Provide the (X, Y) coordinate of the cell's center where the given text is located.  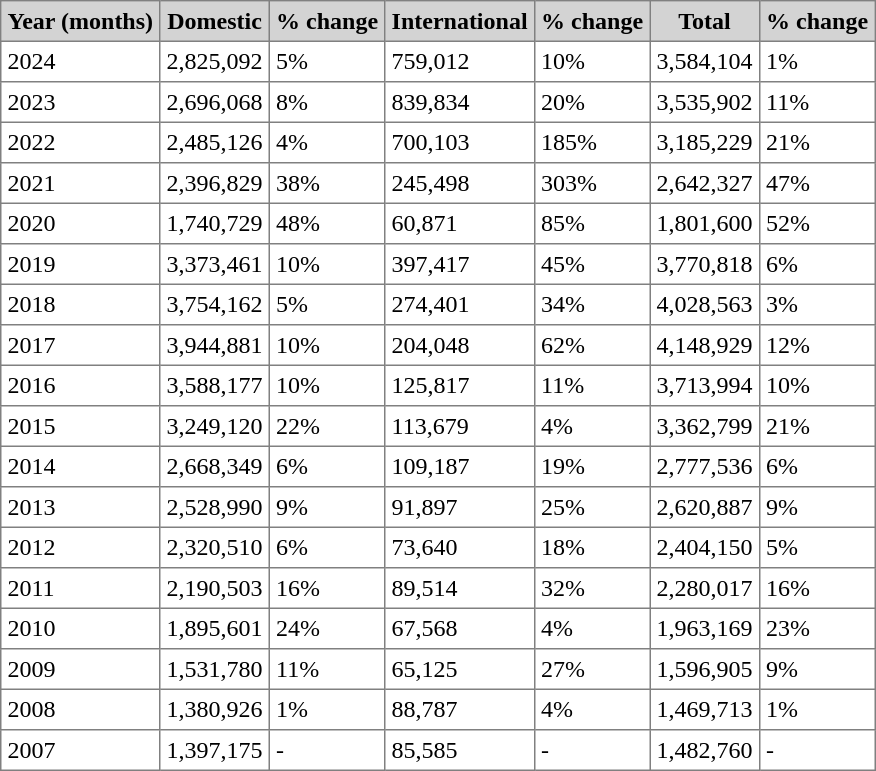
204,048 (460, 345)
1,397,175 (215, 750)
2021 (80, 183)
3,713,994 (705, 385)
1,482,760 (705, 750)
25% (592, 507)
38% (327, 183)
2016 (80, 385)
48% (327, 223)
2014 (80, 466)
34% (592, 304)
47% (817, 183)
3,373,461 (215, 264)
1,740,729 (215, 223)
109,187 (460, 466)
2018 (80, 304)
19% (592, 466)
24% (327, 628)
2013 (80, 507)
2023 (80, 102)
2009 (80, 669)
2007 (80, 750)
1,380,926 (215, 709)
113,679 (460, 426)
2010 (80, 628)
20% (592, 102)
274,401 (460, 304)
62% (592, 345)
1,469,713 (705, 709)
60,871 (460, 223)
52% (817, 223)
4,028,563 (705, 304)
45% (592, 264)
2,190,503 (215, 588)
Year (months) (80, 21)
303% (592, 183)
3,535,902 (705, 102)
2011 (80, 588)
2,696,068 (215, 102)
185% (592, 142)
3,944,881 (215, 345)
3,362,799 (705, 426)
700,103 (460, 142)
1,596,905 (705, 669)
2,642,327 (705, 183)
2019 (80, 264)
3,770,818 (705, 264)
27% (592, 669)
67,568 (460, 628)
65,125 (460, 669)
2022 (80, 142)
22% (327, 426)
73,640 (460, 547)
91,897 (460, 507)
89,514 (460, 588)
397,417 (460, 264)
2,320,510 (215, 547)
18% (592, 547)
85,585 (460, 750)
2,404,150 (705, 547)
759,012 (460, 61)
839,834 (460, 102)
3,588,177 (215, 385)
2,485,126 (215, 142)
1,531,780 (215, 669)
3,249,120 (215, 426)
88,787 (460, 709)
2,528,990 (215, 507)
1,895,601 (215, 628)
Total (705, 21)
2,620,887 (705, 507)
4,148,929 (705, 345)
1,801,600 (705, 223)
3,185,229 (705, 142)
2012 (80, 547)
245,498 (460, 183)
International (460, 21)
23% (817, 628)
3% (817, 304)
125,817 (460, 385)
2008 (80, 709)
32% (592, 588)
3,584,104 (705, 61)
2,825,092 (215, 61)
2,668,349 (215, 466)
2,396,829 (215, 183)
85% (592, 223)
2020 (80, 223)
2024 (80, 61)
2017 (80, 345)
Domestic (215, 21)
2,777,536 (705, 466)
3,754,162 (215, 304)
1,963,169 (705, 628)
2,280,017 (705, 588)
2015 (80, 426)
12% (817, 345)
8% (327, 102)
